Scan for the cell matching the given text and deliver its [X, Y] coordinate at center. 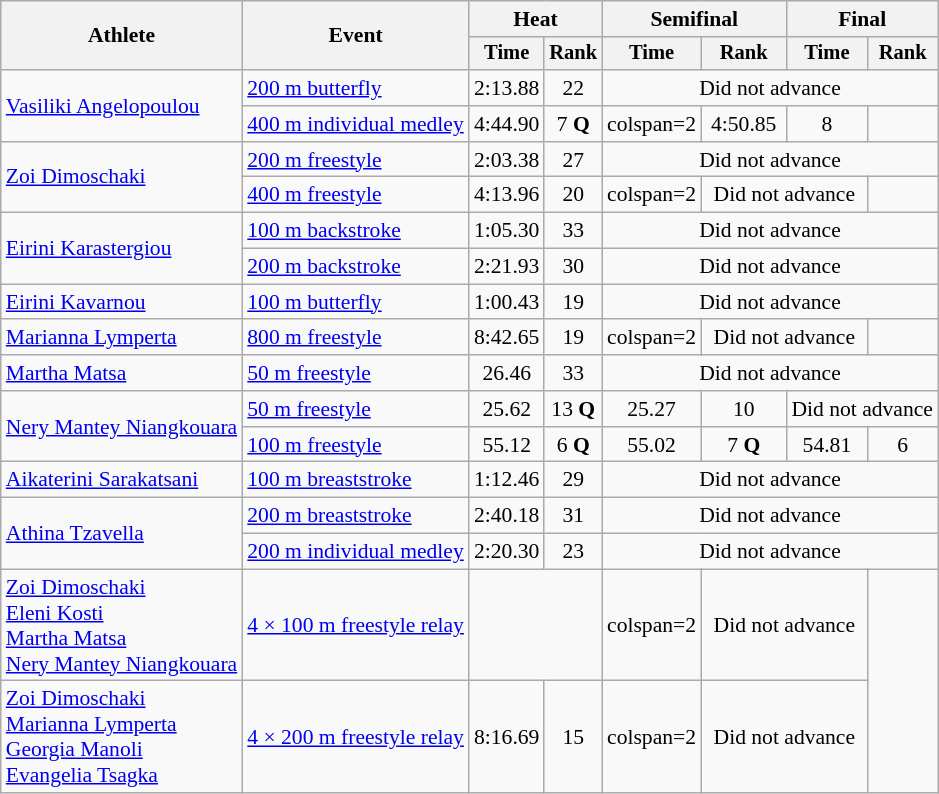
25.27 [652, 409]
4:44.90 [506, 124]
Athlete [122, 36]
4:50.85 [744, 124]
55.02 [652, 445]
Eirini Karastergiou [122, 248]
1:12.46 [506, 480]
Heat [536, 19]
100 m freestyle [356, 445]
10 [744, 409]
400 m freestyle [356, 195]
8:42.65 [506, 338]
Nery Mantey Niangkouara [122, 426]
8:16.69 [506, 737]
8 [826, 124]
2:21.93 [506, 267]
200 m backstroke [356, 267]
2:40.18 [506, 516]
400 m individual medley [356, 124]
29 [573, 480]
6 [902, 445]
100 m butterfly [356, 302]
200 m butterfly [356, 88]
Final [862, 19]
55.12 [506, 445]
13 Q [573, 409]
4:13.96 [506, 195]
200 m breaststroke [356, 516]
31 [573, 516]
1:00.43 [506, 302]
100 m breaststroke [356, 480]
Vasiliki Angelopoulou [122, 106]
26.46 [506, 373]
22 [573, 88]
Marianna Lymperta [122, 338]
Semifinal [694, 19]
4 × 200 m freestyle relay [356, 737]
54.81 [826, 445]
800 m freestyle [356, 338]
2:03.38 [506, 160]
23 [573, 552]
Eirini Kavarnou [122, 302]
Aikaterini Sarakatsani [122, 480]
200 m freestyle [356, 160]
6 Q [573, 445]
20 [573, 195]
Zoi Dimoschaki [122, 178]
Martha Matsa [122, 373]
2:13.88 [506, 88]
2:20.30 [506, 552]
100 m backstroke [356, 231]
200 m individual medley [356, 552]
1:05.30 [506, 231]
15 [573, 737]
Zoi DimoschakiEleni KostiMartha MatsaNery Mantey Niangkouara [122, 625]
25.62 [506, 409]
4 × 100 m freestyle relay [356, 625]
Event [356, 36]
27 [573, 160]
30 [573, 267]
Zoi DimoschakiMarianna LympertaGeorgia ManoliEvangelia Tsagka [122, 737]
Athina Tzavella [122, 534]
